Output the (X, Y) coordinate of the center of the cell containing the given text.  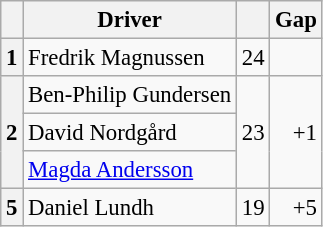
5 (12, 208)
Daniel Lundh (130, 208)
23 (252, 132)
2 (12, 132)
Magda Andersson (130, 170)
+1 (296, 132)
19 (252, 208)
David Nordgård (130, 133)
Ben-Philip Gundersen (130, 95)
Fredrik Magnussen (130, 58)
1 (12, 58)
24 (252, 58)
Gap (296, 20)
+5 (296, 208)
Driver (130, 20)
